Capture the cell that displays the provided text and extract its (X, Y) central coordinate. 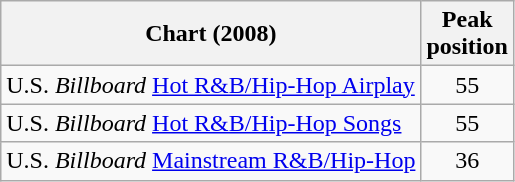
U.S. Billboard Mainstream R&B/Hip-Hop (211, 161)
Chart (2008) (211, 34)
36 (467, 161)
U.S. Billboard Hot R&B/Hip-Hop Airplay (211, 85)
Peakposition (467, 34)
U.S. Billboard Hot R&B/Hip-Hop Songs (211, 123)
